Pinpoint the cell where the given text exists, returning its (X, Y) midpoint coordinate. 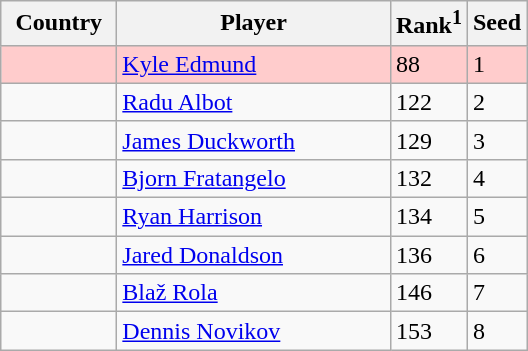
122 (428, 102)
Kyle Edmund (254, 64)
136 (428, 255)
129 (428, 140)
146 (428, 293)
Player (254, 24)
Country (59, 24)
153 (428, 331)
134 (428, 217)
8 (496, 331)
James Duckworth (254, 140)
Ryan Harrison (254, 217)
Rank1 (428, 24)
1 (496, 64)
Radu Albot (254, 102)
88 (428, 64)
2 (496, 102)
3 (496, 140)
Dennis Novikov (254, 331)
4 (496, 178)
5 (496, 217)
Jared Donaldson (254, 255)
Seed (496, 24)
Bjorn Fratangelo (254, 178)
132 (428, 178)
6 (496, 255)
Blaž Rola (254, 293)
7 (496, 293)
